Detect which cell encompasses the target text, then output its [X, Y] center coordinate. 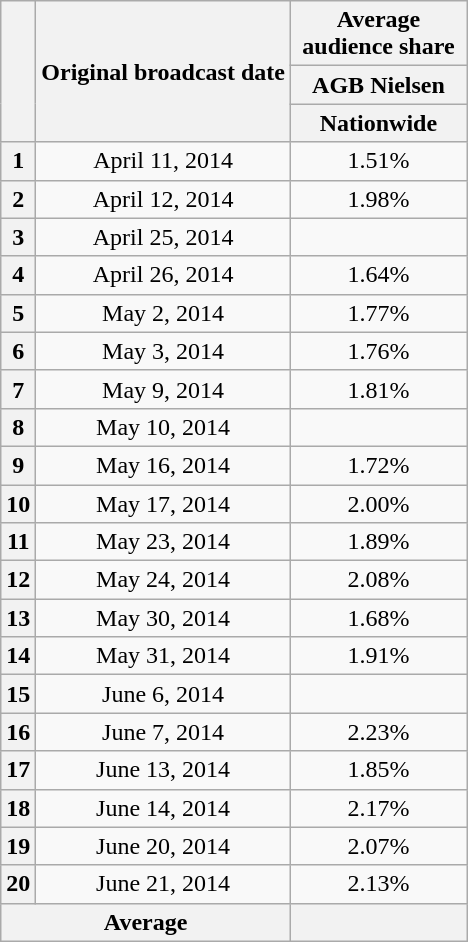
May 17, 2014 [164, 503]
1.77% [378, 313]
May 24, 2014 [164, 580]
4 [18, 275]
13 [18, 618]
June 21, 2014 [164, 884]
1 [18, 161]
April 12, 2014 [164, 199]
1.91% [378, 656]
1.72% [378, 465]
1.64% [378, 275]
1.85% [378, 770]
15 [18, 694]
5 [18, 313]
May 2, 2014 [164, 313]
8 [18, 427]
June 7, 2014 [164, 732]
2.23% [378, 732]
2 [18, 199]
June 14, 2014 [164, 808]
20 [18, 884]
9 [18, 465]
1.68% [378, 618]
June 6, 2014 [164, 694]
June 13, 2014 [164, 770]
April 11, 2014 [164, 161]
2.08% [378, 580]
May 3, 2014 [164, 351]
May 23, 2014 [164, 542]
AGB Nielsen [378, 85]
April 25, 2014 [164, 237]
1.98% [378, 199]
12 [18, 580]
17 [18, 770]
1.51% [378, 161]
7 [18, 389]
Nationwide [378, 123]
May 30, 2014 [164, 618]
May 9, 2014 [164, 389]
Average [146, 922]
1.81% [378, 389]
2.00% [378, 503]
Original broadcast date [164, 72]
1.76% [378, 351]
3 [18, 237]
June 20, 2014 [164, 846]
2.07% [378, 846]
18 [18, 808]
16 [18, 732]
Average audience share [378, 34]
19 [18, 846]
11 [18, 542]
2.17% [378, 808]
1.89% [378, 542]
2.13% [378, 884]
10 [18, 503]
May 10, 2014 [164, 427]
6 [18, 351]
April 26, 2014 [164, 275]
May 16, 2014 [164, 465]
May 31, 2014 [164, 656]
14 [18, 656]
